Return the [x, y] coordinate for the center point of the cell that contains the specified text.  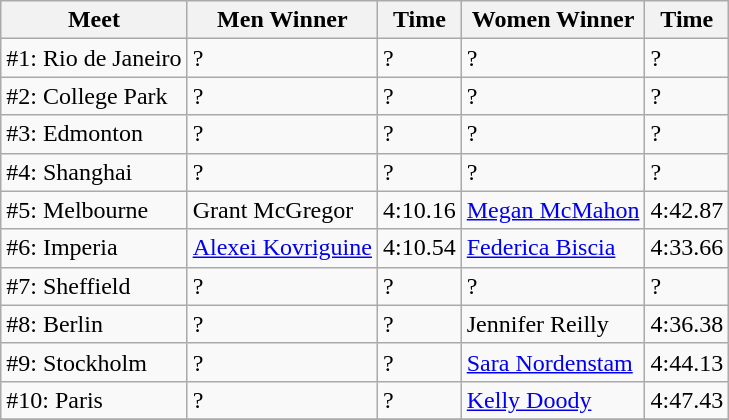
#9: Stockholm [94, 362]
#5: Melbourne [94, 210]
4:42.87 [687, 210]
Megan McMahon [553, 210]
Grant McGregor [282, 210]
Jennifer Reilly [553, 324]
4:36.38 [687, 324]
Men Winner [282, 20]
4:33.66 [687, 248]
#6: Imperia [94, 248]
4:10.16 [419, 210]
#3: Edmonton [94, 134]
Meet [94, 20]
4:44.13 [687, 362]
Alexei Kovriguine [282, 248]
#2: College Park [94, 96]
#7: Sheffield [94, 286]
4:47.43 [687, 400]
#10: Paris [94, 400]
#8: Berlin [94, 324]
Federica Biscia [553, 248]
Sara Nordenstam [553, 362]
#1: Rio de Janeiro [94, 58]
Kelly Doody [553, 400]
#4: Shanghai [94, 172]
4:10.54 [419, 248]
Women Winner [553, 20]
